Search for the cell housing the specified text and yield its [x, y] center coordinate. 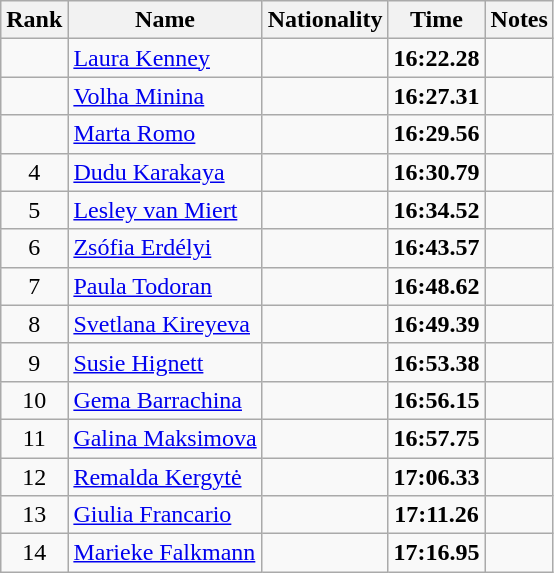
Remalda Kergytė [165, 477]
Gema Barrachina [165, 400]
17:11.26 [436, 515]
16:53.38 [436, 362]
16:22.28 [436, 58]
Time [436, 20]
13 [34, 515]
16:48.62 [436, 286]
16:29.56 [436, 134]
12 [34, 477]
Zsófia Erdélyi [165, 248]
7 [34, 286]
Laura Kenney [165, 58]
17:16.95 [436, 553]
Lesley van Miert [165, 210]
Nationality [325, 20]
10 [34, 400]
Svetlana Kireyeva [165, 324]
Dudu Karakaya [165, 172]
Susie Hignett [165, 362]
16:43.57 [436, 248]
11 [34, 438]
Rank [34, 20]
16:56.15 [436, 400]
Notes [519, 20]
4 [34, 172]
6 [34, 248]
Galina Maksimova [165, 438]
8 [34, 324]
16:34.52 [436, 210]
Giulia Francario [165, 515]
16:49.39 [436, 324]
14 [34, 553]
9 [34, 362]
Volha Minina [165, 96]
16:57.75 [436, 438]
Paula Todoran [165, 286]
5 [34, 210]
Marieke Falkmann [165, 553]
16:27.31 [436, 96]
16:30.79 [436, 172]
Marta Romo [165, 134]
17:06.33 [436, 477]
Name [165, 20]
